For the text-containing cell, return its midpoint in (X, Y) coordinate format. 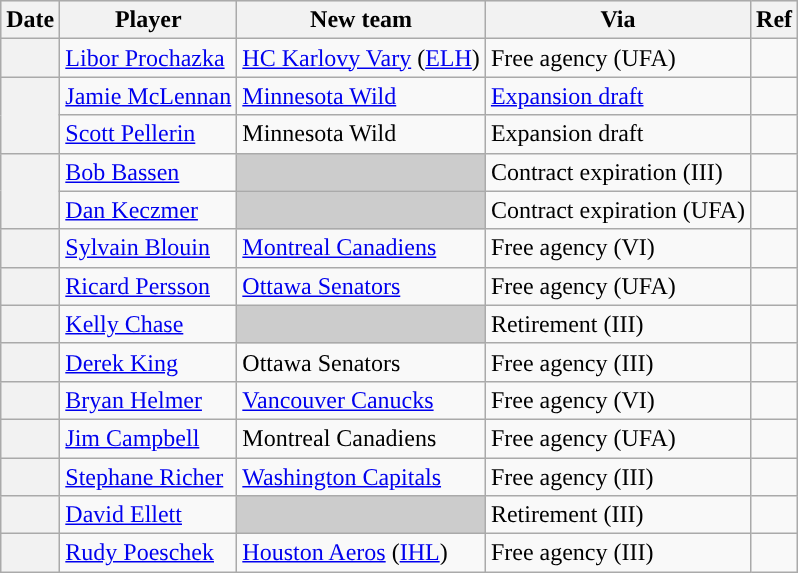
David Ellett (148, 515)
Derek King (148, 362)
Jamie McLennan (148, 96)
Via (618, 20)
Date (30, 20)
Contract expiration (III) (618, 172)
Libor Prochazka (148, 58)
Jim Campbell (148, 438)
Sylvain Blouin (148, 248)
Scott Pellerin (148, 134)
New team (362, 20)
Bob Bassen (148, 172)
Ref (774, 20)
HC Karlovy Vary (ELH) (362, 58)
Washington Capitals (362, 477)
Dan Keczmer (148, 210)
Bryan Helmer (148, 400)
Ricard Persson (148, 286)
Vancouver Canucks (362, 400)
Contract expiration (UFA) (618, 210)
Kelly Chase (148, 324)
Rudy Poeschek (148, 553)
Houston Aeros (IHL) (362, 553)
Stephane Richer (148, 477)
Player (148, 20)
